Return the [x, y] coordinate for the center point of the cell that contains the specified text.  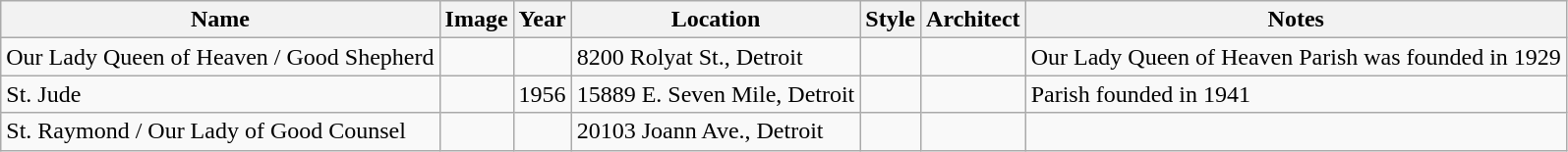
Parish founded in 1941 [1296, 94]
Our Lady Queen of Heaven Parish was founded in 1929 [1296, 57]
Location [716, 20]
St. Jude [220, 94]
15889 E. Seven Mile, Detroit [716, 94]
Year [543, 20]
20103 Joann Ave., Detroit [716, 131]
Name [220, 20]
Style [891, 20]
1956 [543, 94]
8200 Rolyat St., Detroit [716, 57]
St. Raymond / Our Lady of Good Counsel [220, 131]
Our Lady Queen of Heaven / Good Shepherd [220, 57]
Architect [973, 20]
Image [476, 20]
Notes [1296, 20]
